Extract the [x, y] coordinate from the center of the cell holding the provided text.  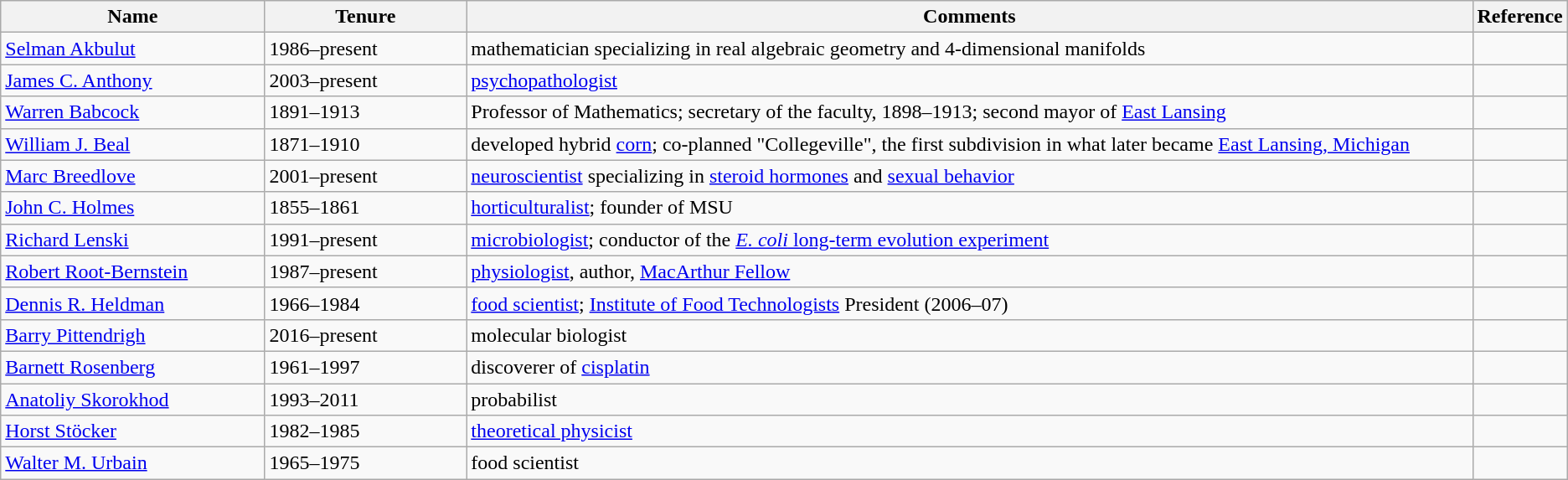
Name [132, 17]
horticulturalist; founder of MSU [970, 208]
developed hybrid corn; co-planned "Collegeville", the first subdivision in what later became East Lansing, Michigan [970, 144]
Horst Stöcker [132, 431]
Dennis R. Heldman [132, 303]
Anatoliy Skorokhod [132, 400]
molecular biologist [970, 335]
1986–present [365, 49]
1961–1997 [365, 367]
1891–1913 [365, 112]
1965–1975 [365, 463]
1993–2011 [365, 400]
Professor of Mathematics; secretary of the faculty, 1898–1913; second mayor of East Lansing [970, 112]
1987–present [365, 271]
1982–1985 [365, 431]
Robert Root-Bernstein [132, 271]
Tenure [365, 17]
1871–1910 [365, 144]
2001–present [365, 176]
probabilist [970, 400]
Comments [970, 17]
Marc Breedlove [132, 176]
Reference [1519, 17]
food scientist [970, 463]
theoretical physicist [970, 431]
James C. Anthony [132, 80]
2016–present [365, 335]
Selman Akbulut [132, 49]
neuroscientist specializing in steroid hormones and sexual behavior [970, 176]
microbiologist; conductor of the E. coli long-term evolution experiment [970, 240]
discoverer of cisplatin [970, 367]
Walter M. Urbain [132, 463]
physiologist, author, MacArthur Fellow [970, 271]
Richard Lenski [132, 240]
mathematician specializing in real algebraic geometry and 4-dimensional manifolds [970, 49]
1855–1861 [365, 208]
psychopathologist [970, 80]
Barry Pittendrigh [132, 335]
1991–present [365, 240]
William J. Beal [132, 144]
Barnett Rosenberg [132, 367]
2003–present [365, 80]
1966–1984 [365, 303]
food scientist; Institute of Food Technologists President (2006–07) [970, 303]
Warren Babcock [132, 112]
John C. Holmes [132, 208]
